Determine the [X, Y] coordinate at the center of the cell enclosing the given text.  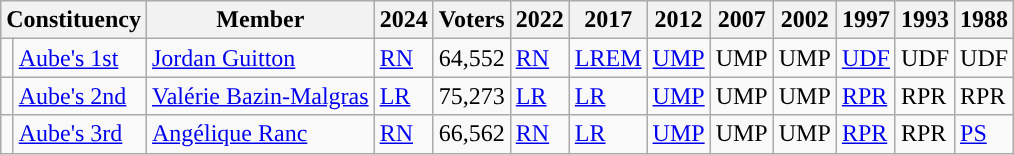
2024 [404, 20]
64,552 [472, 58]
2002 [804, 20]
Jordan Guitton [260, 58]
75,273 [472, 96]
Constituency [74, 20]
Aube's 1st [80, 58]
2017 [608, 20]
1988 [984, 20]
Valérie Bazin-Malgras [260, 96]
1993 [924, 20]
2007 [742, 20]
1997 [866, 20]
PS [984, 134]
LREM [608, 58]
Member [260, 20]
2022 [540, 20]
Aube's 2nd [80, 96]
Aube's 3rd [80, 134]
Voters [472, 20]
2012 [678, 20]
66,562 [472, 134]
Angélique Ranc [260, 134]
